Detect which cell encompasses the target text, then output its [X, Y] center coordinate. 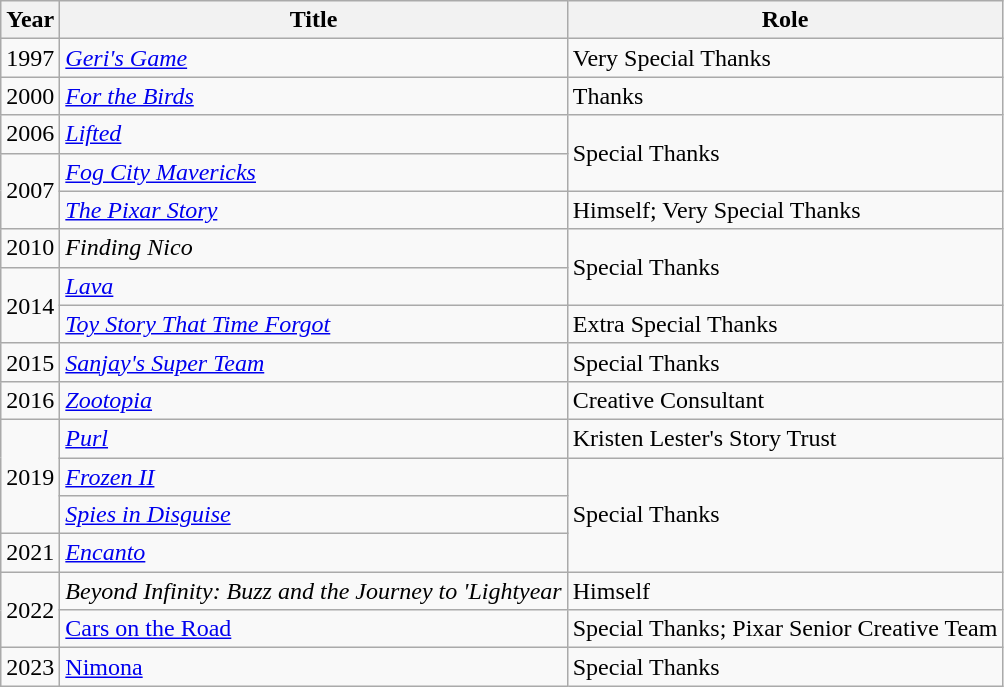
For the Birds [314, 96]
2019 [30, 476]
2006 [30, 134]
Frozen II [314, 477]
Lava [314, 286]
Creative Consultant [785, 400]
Special Thanks; Pixar Senior Creative Team [785, 629]
Beyond Infinity: Buzz and the Journey to 'Lightyear [314, 591]
Geri's Game [314, 58]
Title [314, 20]
Himself; Very Special Thanks [785, 210]
Toy Story That Time Forgot [314, 324]
2010 [30, 248]
The Pixar Story [314, 210]
2016 [30, 400]
Encanto [314, 553]
2015 [30, 362]
Extra Special Thanks [785, 324]
Very Special Thanks [785, 58]
Zootopia [314, 400]
1997 [30, 58]
2023 [30, 667]
Finding Nico [314, 248]
Thanks [785, 96]
2007 [30, 191]
2000 [30, 96]
Fog City Mavericks [314, 172]
2021 [30, 553]
2014 [30, 305]
Spies in Disguise [314, 515]
2022 [30, 610]
Sanjay's Super Team [314, 362]
Nimona [314, 667]
Kristen Lester's Story Trust [785, 438]
Cars on the Road [314, 629]
Lifted [314, 134]
Year [30, 20]
Purl [314, 438]
Role [785, 20]
Himself [785, 591]
